Pinpoint the cell where the given text exists, returning its (x, y) midpoint coordinate. 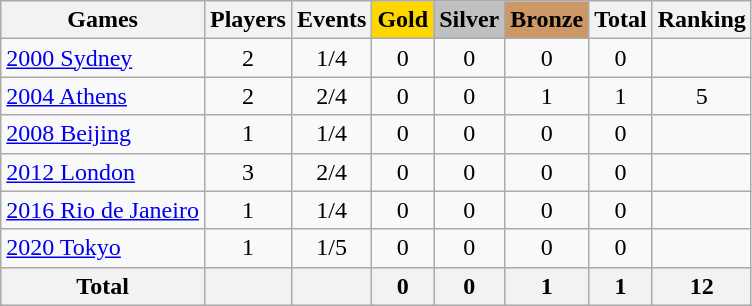
2008 Beijing (103, 134)
2012 London (103, 172)
Silver (470, 20)
3 (248, 172)
1/5 (331, 248)
12 (702, 286)
2020 Tokyo (103, 248)
2000 Sydney (103, 58)
2004 Athens (103, 96)
Players (248, 20)
2016 Rio de Janeiro (103, 210)
5 (702, 96)
Gold (403, 20)
Ranking (702, 20)
Games (103, 20)
Events (331, 20)
Bronze (547, 20)
